Locate the cell with the specified text and output its (x, y) center coordinate. 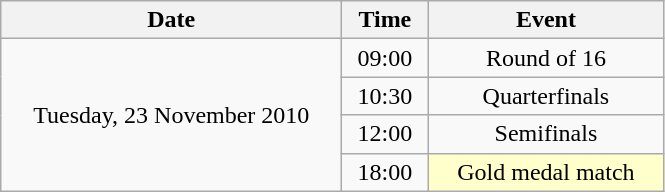
10:30 (385, 96)
Round of 16 (546, 58)
Quarterfinals (546, 96)
Gold medal match (546, 172)
Event (546, 20)
Semifinals (546, 134)
18:00 (385, 172)
Time (385, 20)
12:00 (385, 134)
09:00 (385, 58)
Date (172, 20)
Tuesday, 23 November 2010 (172, 115)
